Search for the cell housing the specified text and yield its [X, Y] center coordinate. 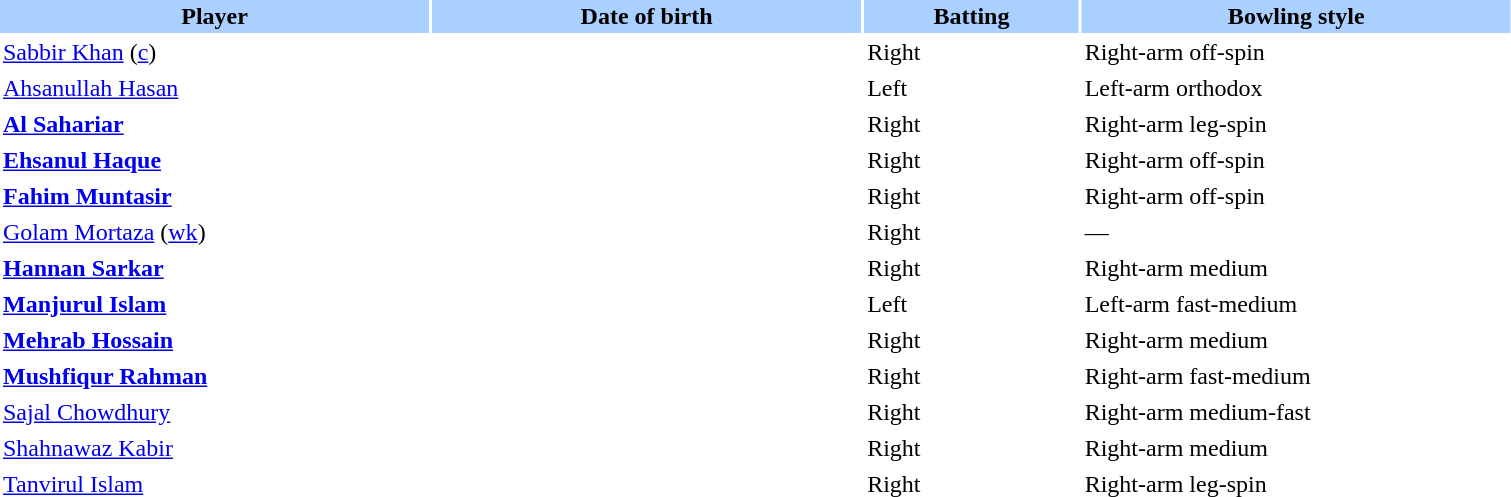
Al Sahariar [214, 124]
Right-arm fast-medium [1296, 376]
— [1296, 232]
Fahim Muntasir [214, 196]
Mushfiqur Rahman [214, 376]
Sajal Chowdhury [214, 412]
Bowling style [1296, 16]
Left-arm fast-medium [1296, 304]
Manjurul Islam [214, 304]
Player [214, 16]
Date of birth [646, 16]
Sabbir Khan (c) [214, 52]
Right-arm medium-fast [1296, 412]
Ehsanul Haque [214, 160]
Left-arm orthodox [1296, 88]
Batting [972, 16]
Hannan Sarkar [214, 268]
Shahnawaz Kabir [214, 448]
Mehrab Hossain [214, 340]
Golam Mortaza (wk) [214, 232]
Right-arm leg-spin [1296, 124]
Ahsanullah Hasan [214, 88]
